Scan for the cell matching the given text and deliver its (X, Y) coordinate at center. 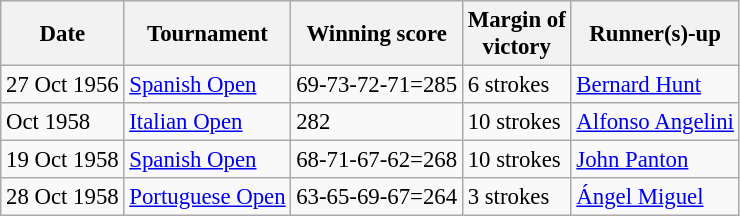
68-71-67-62=268 (377, 160)
6 strokes (516, 85)
Italian Open (208, 122)
Margin ofvictory (516, 34)
69-73-72-71=285 (377, 85)
63-65-69-67=264 (377, 197)
Ángel Miguel (655, 197)
28 Oct 1958 (62, 197)
282 (377, 122)
Winning score (377, 34)
Oct 1958 (62, 122)
Runner(s)-up (655, 34)
Portuguese Open (208, 197)
27 Oct 1956 (62, 85)
John Panton (655, 160)
Alfonso Angelini (655, 122)
Bernard Hunt (655, 85)
3 strokes (516, 197)
Date (62, 34)
Tournament (208, 34)
19 Oct 1958 (62, 160)
